Output the [X, Y] coordinate of the center of the cell containing the given text.  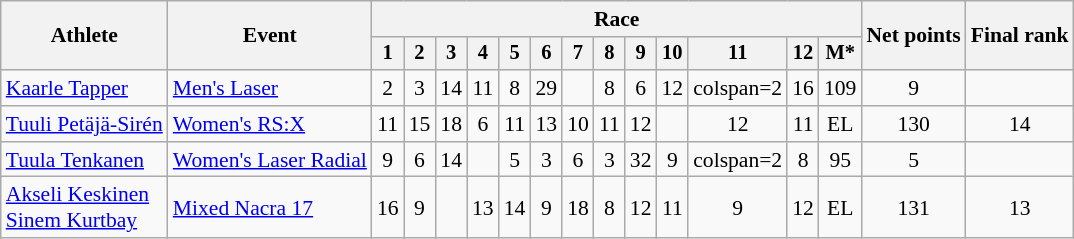
15 [420, 124]
Akseli KeskinenSinem Kurtbay [84, 208]
Tuula Tenkanen [84, 160]
4 [483, 54]
Women's Laser Radial [270, 160]
1 [388, 54]
Mixed Nacra 17 [270, 208]
Net points [913, 36]
109 [840, 88]
Event [270, 36]
32 [641, 160]
Tuuli Petäjä-Sirén [84, 124]
Athlete [84, 36]
130 [913, 124]
Final rank [1020, 36]
Race [617, 19]
Men's Laser [270, 88]
95 [840, 160]
7 [578, 54]
M* [840, 54]
131 [913, 208]
Women's RS:X [270, 124]
29 [546, 88]
Kaarle Tapper [84, 88]
